Scan for the cell matching the given text and deliver its [X, Y] coordinate at center. 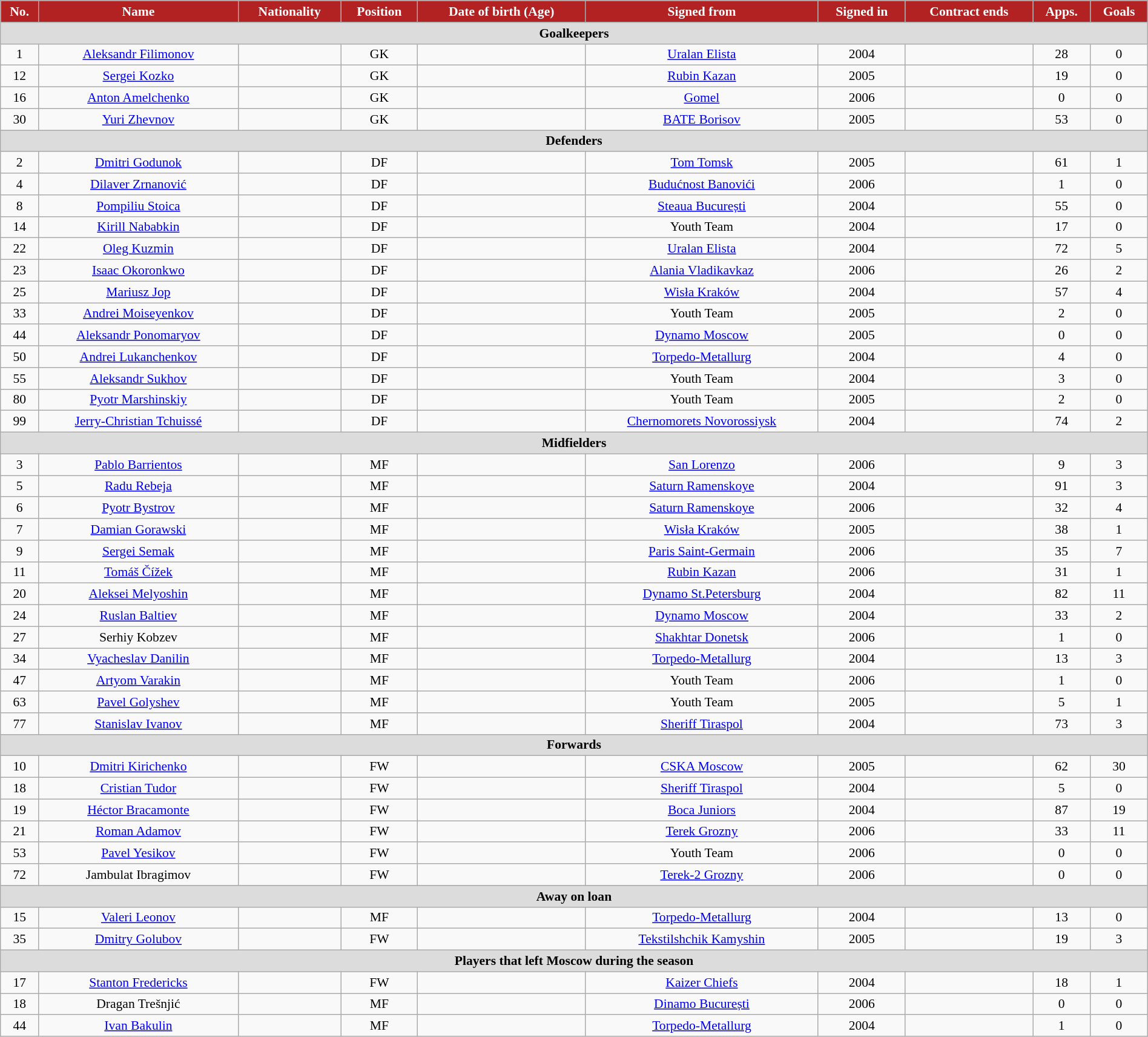
Pyotr Bystrov [139, 508]
63 [19, 702]
Aleksandr Sukhov [139, 379]
Yuri Zhevnov [139, 119]
Tekstilshchik Kamyshin [702, 939]
Players that left Moscow during the season [574, 961]
24 [19, 616]
Kaizer Chiefs [702, 982]
Forwards [574, 745]
Signed in [862, 12]
Mariusz Jop [139, 292]
Paris Saint-Germain [702, 551]
Dilaver Zrnanović [139, 184]
Defenders [574, 141]
22 [19, 249]
Radu Rebeja [139, 486]
73 [1062, 724]
CSKA Moscow [702, 767]
26 [1062, 271]
Terek-2 Grozny [702, 875]
14 [19, 227]
91 [1062, 486]
50 [19, 357]
15 [19, 918]
Pablo Barrientos [139, 465]
Tomáš Čížek [139, 572]
Isaac Okoronkwo [139, 271]
Ivan Bakulin [139, 1026]
99 [19, 422]
6 [19, 508]
Alania Vladikavkaz [702, 271]
32 [1062, 508]
Aleksandr Ponomaryov [139, 336]
27 [19, 637]
Name [139, 12]
21 [19, 832]
Pompiliu Stoica [139, 206]
28 [1062, 55]
Héctor Bracamonte [139, 810]
Andrei Moiseyenkov [139, 314]
Dmitri Kirichenko [139, 767]
Signed from [702, 12]
Steaua București [702, 206]
Stanton Fredericks [139, 982]
Pavel Golyshev [139, 702]
47 [19, 681]
Aleksandr Filimonov [139, 55]
12 [19, 76]
Valeri Leonov [139, 918]
Artyom Varakin [139, 681]
Gomel [702, 98]
Goals [1119, 12]
Dmitry Golubov [139, 939]
8 [19, 206]
Dinamo București [702, 1004]
23 [19, 271]
Away on loan [574, 896]
82 [1062, 594]
Pavel Yesikov [139, 853]
Dmitri Godunok [139, 163]
Date of birth (Age) [501, 12]
31 [1062, 572]
20 [19, 594]
74 [1062, 422]
Damian Gorawski [139, 529]
Aleksei Melyoshin [139, 594]
Jerry-Christian Tchuissé [139, 422]
Tom Tomsk [702, 163]
61 [1062, 163]
Roman Adamov [139, 832]
10 [19, 767]
Ruslan Baltiev [139, 616]
San Lorenzo [702, 465]
Kirill Nababkin [139, 227]
Vyacheslav Danilin [139, 659]
Sergei Kozko [139, 76]
62 [1062, 767]
Contract ends [969, 12]
Pyotr Marshinskiy [139, 400]
Stanislav Ivanov [139, 724]
Boca Juniors [702, 810]
Oleg Kuzmin [139, 249]
No. [19, 12]
25 [19, 292]
BATE Borisov [702, 119]
34 [19, 659]
Anton Amelchenko [139, 98]
Budućnost Banovići [702, 184]
87 [1062, 810]
Jambulat Ibragimov [139, 875]
38 [1062, 529]
Sergei Semak [139, 551]
Serhiy Kobzev [139, 637]
Terek Grozny [702, 832]
Goalkeepers [574, 33]
Shakhtar Donetsk [702, 637]
80 [19, 400]
Cristian Tudor [139, 789]
77 [19, 724]
Midfielders [574, 443]
Nationality [289, 12]
Dragan Trešnjić [139, 1004]
16 [19, 98]
Apps. [1062, 12]
Chernomorets Novorossiysk [702, 422]
Position [379, 12]
Dynamo St.Petersburg [702, 594]
57 [1062, 292]
Andrei Lukanchenkov [139, 357]
